Determine the (x, y) coordinate at the center of the cell enclosing the given text.  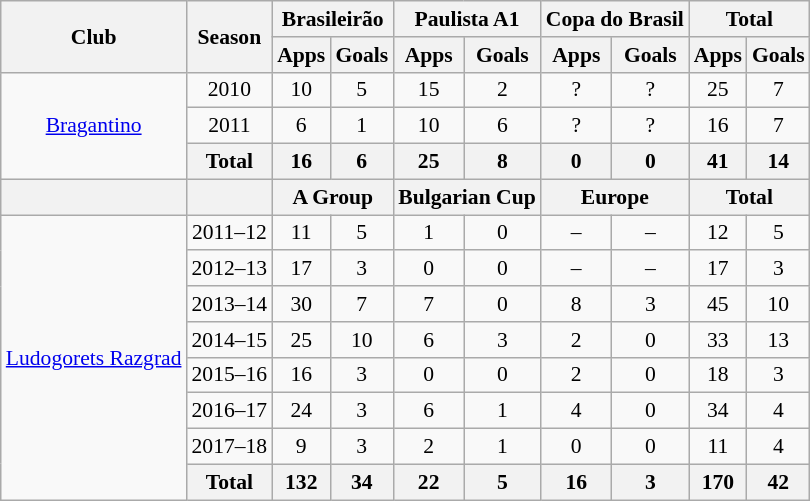
33 (718, 340)
2017–18 (230, 447)
Brasileirão (332, 19)
A Group (332, 197)
12 (718, 233)
Ludogorets Razgrad (94, 358)
13 (778, 340)
Europe (615, 197)
Season (230, 36)
2012–13 (230, 269)
14 (778, 162)
41 (718, 162)
30 (301, 304)
170 (718, 482)
Club (94, 36)
2013–14 (230, 304)
45 (718, 304)
24 (301, 411)
2011–12 (230, 233)
2016–17 (230, 411)
18 (718, 375)
Bragantino (94, 126)
132 (301, 482)
2015–16 (230, 375)
2010 (230, 90)
22 (428, 482)
Bulgarian Cup (466, 197)
42 (778, 482)
9 (301, 447)
15 (428, 90)
2011 (230, 126)
2014–15 (230, 340)
Paulista A1 (466, 19)
Copa do Brasil (615, 19)
